Capture the cell that displays the provided text and extract its (x, y) central coordinate. 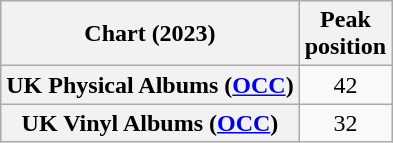
UK Physical Albums (OCC) (150, 85)
UK Vinyl Albums (OCC) (150, 123)
Peakposition (345, 34)
32 (345, 123)
42 (345, 85)
Chart (2023) (150, 34)
